Find where the given text appears and provide that cell's center as (X, Y) coordinate. 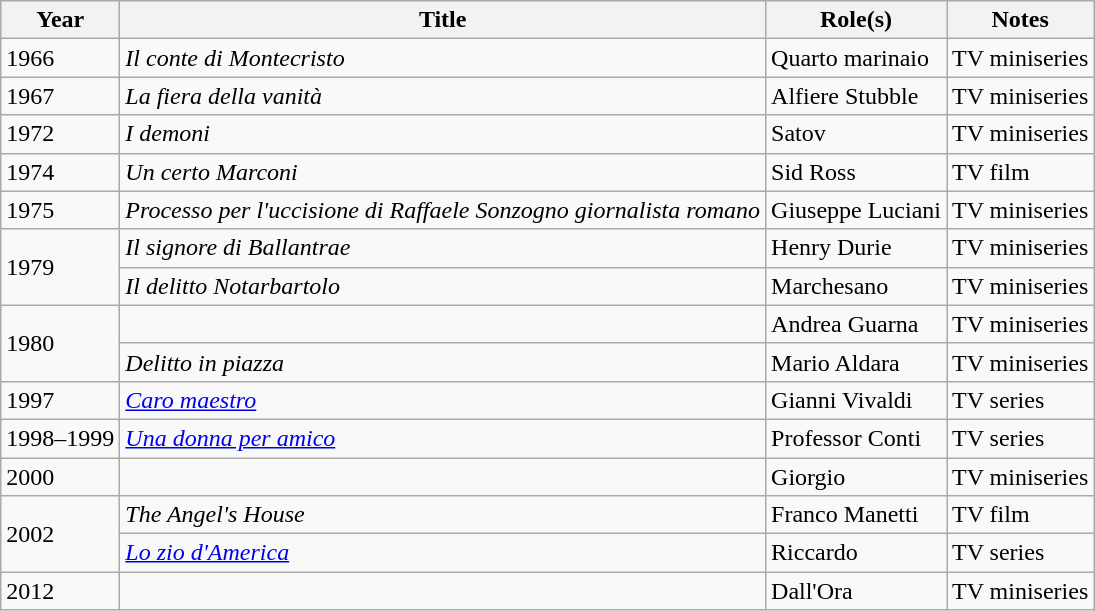
1967 (60, 96)
Satov (856, 134)
Lo zio d'America (443, 553)
Alfiere Stubble (856, 96)
Marchesano (856, 286)
Gianni Vivaldi (856, 400)
Una donna per amico (443, 438)
Year (60, 20)
1974 (60, 172)
Sid Ross (856, 172)
1998–1999 (60, 438)
1979 (60, 267)
Il delitto Notarbartolo (443, 286)
La fiera della vanità (443, 96)
2002 (60, 534)
Role(s) (856, 20)
Il signore di Ballantrae (443, 248)
1997 (60, 400)
1980 (60, 343)
Caro maestro (443, 400)
1975 (60, 210)
Riccardo (856, 553)
Henry Durie (856, 248)
Professor Conti (856, 438)
Processo per l'uccisione di Raffaele Sonzogno giornalista romano (443, 210)
The Angel's House (443, 515)
Giuseppe Luciani (856, 210)
2000 (60, 477)
Un certo Marconi (443, 172)
Andrea Guarna (856, 324)
Notes (1020, 20)
Title (443, 20)
Giorgio (856, 477)
I demoni (443, 134)
1966 (60, 58)
Franco Manetti (856, 515)
Quarto marinaio (856, 58)
Il conte di Montecristo (443, 58)
Dall'Ora (856, 591)
Delitto in piazza (443, 362)
1972 (60, 134)
2012 (60, 591)
Mario Aldara (856, 362)
